From the cell containing the given text, extract its center point as [x, y] coordinate. 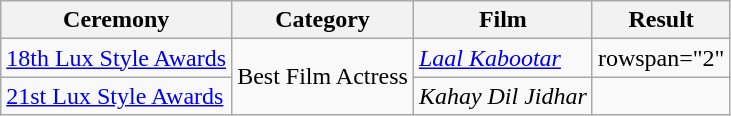
Best Film Actress [323, 77]
Kahay Dil Jidhar [502, 96]
rowspan="2" [661, 58]
Film [502, 20]
21st Lux Style Awards [116, 96]
Result [661, 20]
Ceremony [116, 20]
Laal Kabootar [502, 58]
18th Lux Style Awards [116, 58]
Category [323, 20]
